Return the [x, y] coordinate for the center point of the cell that contains the specified text.  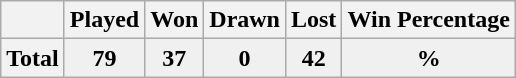
Lost [313, 20]
Drawn [245, 20]
79 [104, 58]
37 [174, 58]
Win Percentage [428, 20]
0 [245, 58]
% [428, 58]
Played [104, 20]
42 [313, 58]
Won [174, 20]
Total [33, 58]
